Determine the (x, y) coordinate at the center of the cell enclosing the given text.  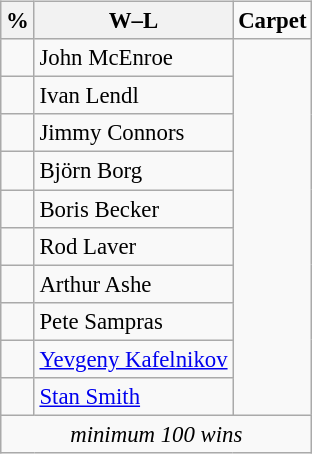
Arthur Ashe (134, 284)
Stan Smith (134, 396)
Björn Borg (134, 171)
Boris Becker (134, 209)
John McEnroe (134, 58)
Yevgeny Kafelnikov (134, 359)
Jimmy Connors (134, 133)
% (18, 21)
Pete Sampras (134, 321)
Rod Laver (134, 246)
Ivan Lendl (134, 96)
Carpet (272, 21)
W–L (134, 21)
minimum 100 wins (156, 434)
